Output the (x, y) coordinate of the center of the cell containing the given text.  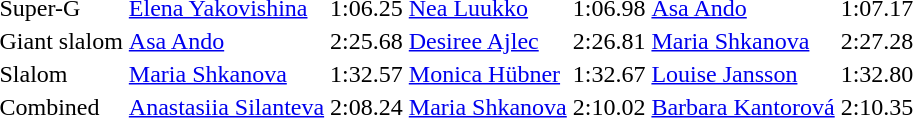
Desiree Ajlec (488, 41)
2:25.68 (367, 41)
Monica Hübner (488, 74)
2:26.81 (609, 41)
Louise Jansson (743, 74)
1:32.67 (609, 74)
1:32.57 (367, 74)
Asa Ando (226, 41)
